Detect which cell encompasses the target text, then output its [x, y] center coordinate. 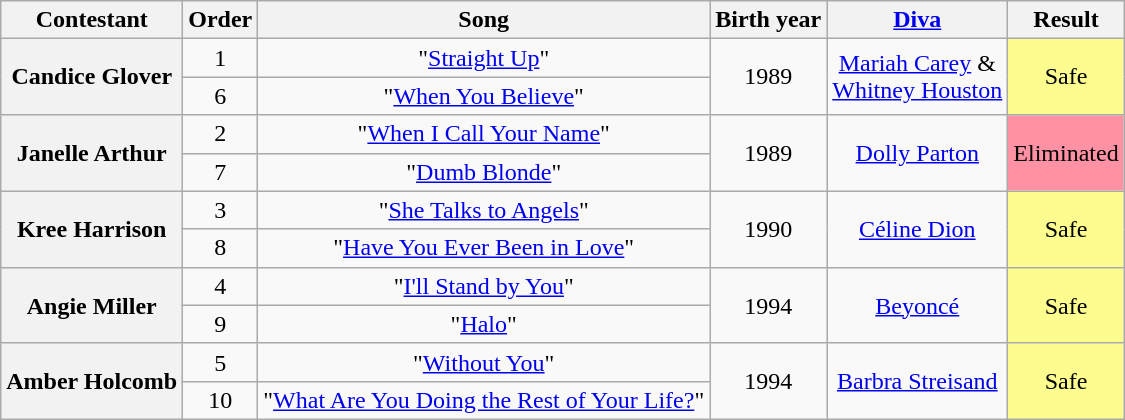
"She Talks to Angels" [484, 210]
2 [220, 134]
Contestant [92, 20]
"Dumb Blonde" [484, 172]
Result [1066, 20]
3 [220, 210]
Kree Harrison [92, 229]
"Without You" [484, 362]
1 [220, 58]
Eliminated [1066, 153]
Janelle Arthur [92, 153]
9 [220, 324]
Diva [918, 20]
Amber Holcomb [92, 381]
7 [220, 172]
Beyoncé [918, 305]
Barbra Streisand [918, 381]
1990 [768, 229]
"When I Call Your Name" [484, 134]
4 [220, 286]
8 [220, 248]
"When You Believe" [484, 96]
Order [220, 20]
5 [220, 362]
"What Are You Doing the Rest of Your Life?" [484, 400]
Mariah Carey &Whitney Houston [918, 77]
"I'll Stand by You" [484, 286]
Birth year [768, 20]
"Halo" [484, 324]
Song [484, 20]
6 [220, 96]
Dolly Parton [918, 153]
"Have You Ever Been in Love" [484, 248]
Angie Miller [92, 305]
Candice Glover [92, 77]
Céline Dion [918, 229]
"Straight Up" [484, 58]
10 [220, 400]
